Find where the given text appears and provide that cell's center as (X, Y) coordinate. 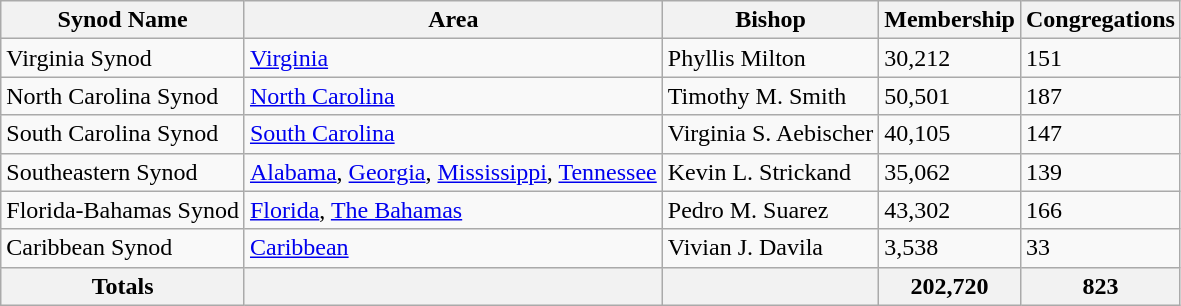
North Carolina Synod (123, 96)
823 (1100, 286)
Caribbean Synod (123, 248)
Timothy M. Smith (770, 96)
South Carolina (453, 134)
Bishop (770, 20)
Virginia S. Aebischer (770, 134)
North Carolina (453, 96)
Caribbean (453, 248)
30,212 (950, 58)
202,720 (950, 286)
139 (1100, 172)
33 (1100, 248)
Vivian J. Davila (770, 248)
Phyllis Milton (770, 58)
187 (1100, 96)
43,302 (950, 210)
Pedro M. Suarez (770, 210)
151 (1100, 58)
35,062 (950, 172)
South Carolina Synod (123, 134)
50,501 (950, 96)
Virginia Synod (123, 58)
147 (1100, 134)
Synod Name (123, 20)
Congregations (1100, 20)
3,538 (950, 248)
Virginia (453, 58)
Alabama, Georgia, Mississippi, Tennessee (453, 172)
Membership (950, 20)
Florida-Bahamas Synod (123, 210)
Southeastern Synod (123, 172)
Area (453, 20)
166 (1100, 210)
Kevin L. Strickand (770, 172)
Totals (123, 286)
Florida, The Bahamas (453, 210)
40,105 (950, 134)
